From the cell containing the given text, extract its center point as (X, Y) coordinate. 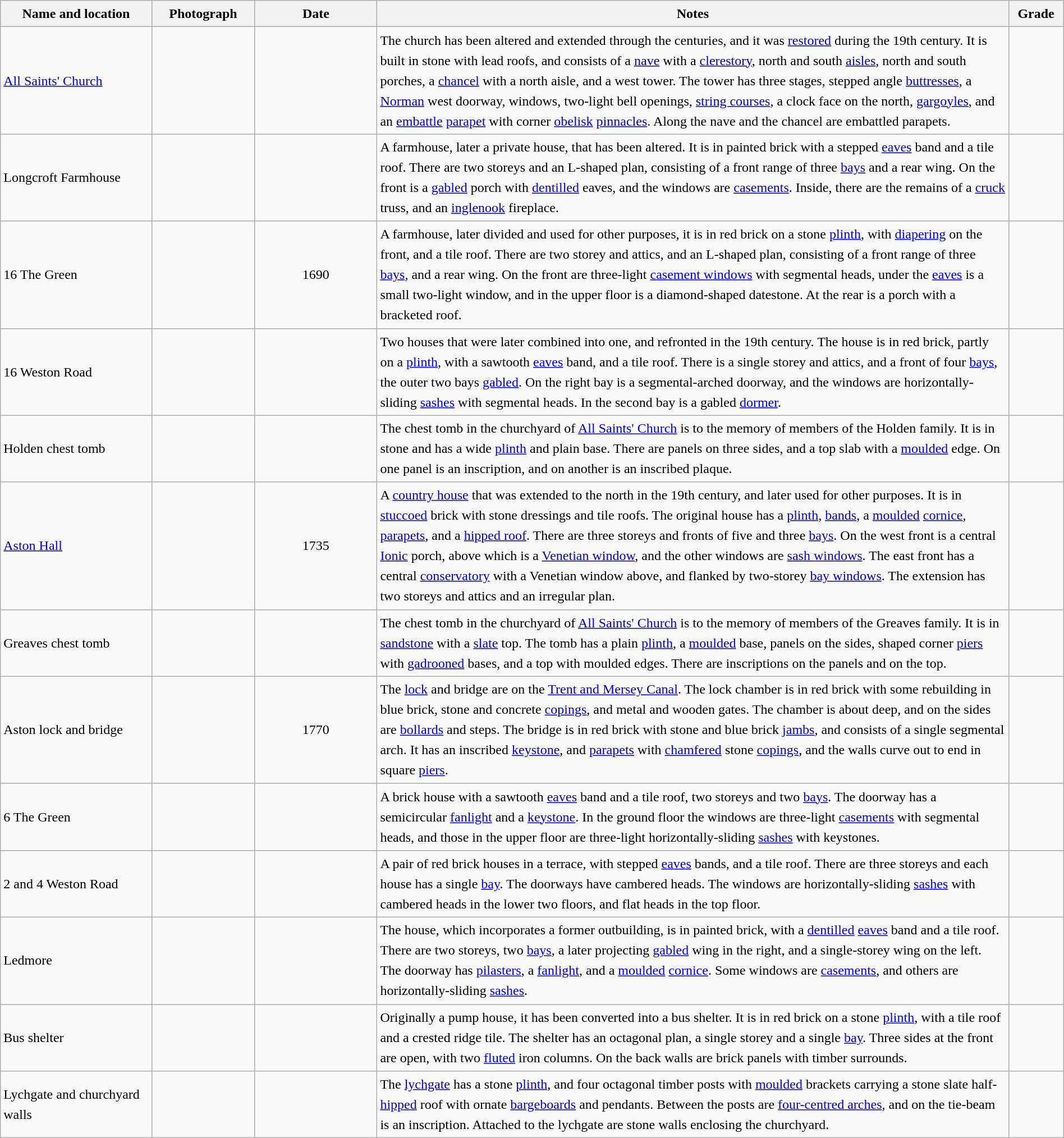
1690 (316, 275)
Holden chest tomb (76, 449)
6 The Green (76, 817)
Aston Hall (76, 545)
2 and 4 Weston Road (76, 883)
Grade (1036, 13)
Photograph (203, 13)
Date (316, 13)
Greaves chest tomb (76, 643)
Lychgate and churchyard walls (76, 1104)
All Saints' Church (76, 81)
1735 (316, 545)
16 Weston Road (76, 371)
Bus shelter (76, 1038)
Ledmore (76, 961)
Notes (692, 13)
Longcroft Farmhouse (76, 177)
Aston lock and bridge (76, 729)
Name and location (76, 13)
1770 (316, 729)
16 The Green (76, 275)
